Locate the cell with the specified text and output its [x, y] center coordinate. 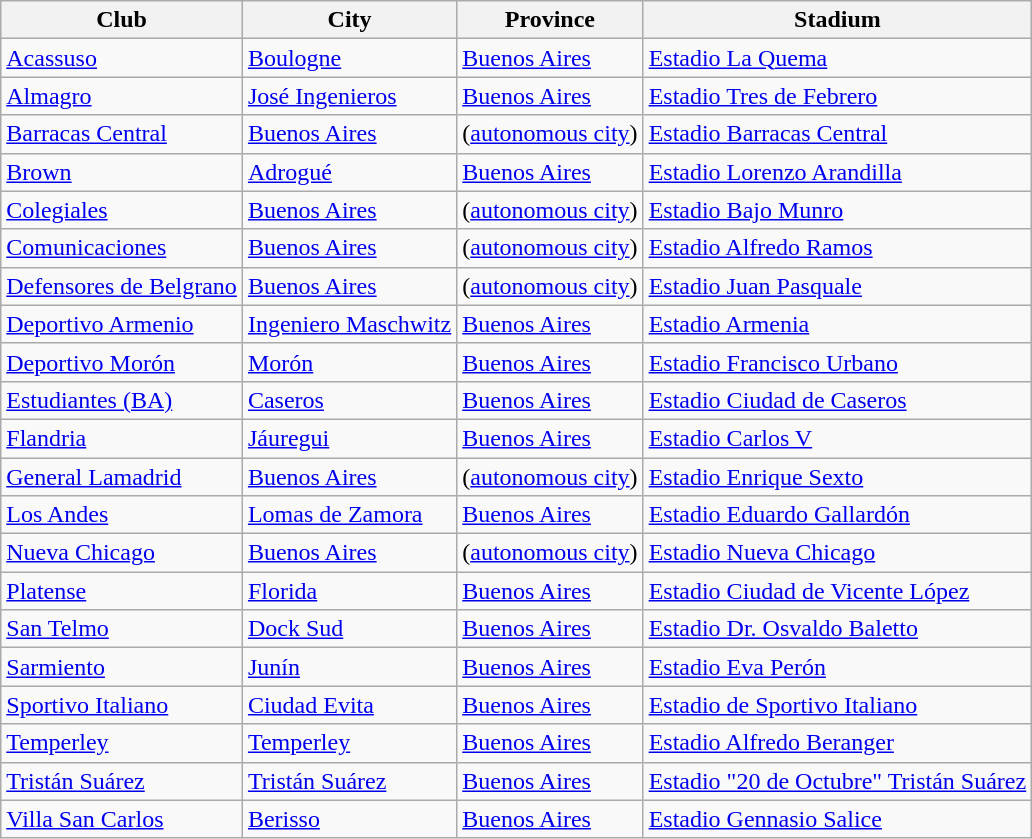
Estadio Armenia [838, 324]
Almagro [122, 96]
Deportivo Morón [122, 362]
Estadio Francisco Urbano [838, 362]
Estadio Carlos V [838, 438]
Defensores de Belgrano [122, 286]
Estudiantes (BA) [122, 400]
Estadio Alfredo Beranger [838, 743]
Estadio Eduardo Gallardón [838, 515]
Estadio Gennasio Salice [838, 819]
City [349, 20]
Florida [349, 591]
Estadio Barracas Central [838, 134]
Estadio Eva Perón [838, 667]
Estadio Nueva Chicago [838, 553]
Province [550, 20]
Club [122, 20]
Junín [349, 667]
Caseros [349, 400]
José Ingenieros [349, 96]
Estadio Tres de Febrero [838, 96]
Colegiales [122, 210]
Ciudad Evita [349, 705]
Estadio Ciudad de Vicente López [838, 591]
Villa San Carlos [122, 819]
Barracas Central [122, 134]
Deportivo Armenio [122, 324]
Estadio "20 de Octubre" Tristán Suárez [838, 781]
Estadio Lorenzo Arandilla [838, 172]
Jáuregui [349, 438]
Flandria [122, 438]
Morón [349, 362]
Lomas de Zamora [349, 515]
Boulogne [349, 58]
Comunicaciones [122, 248]
Platense [122, 591]
Estadio Ciudad de Caseros [838, 400]
Estadio de Sportivo Italiano [838, 705]
San Telmo [122, 629]
Acassuso [122, 58]
Sarmiento [122, 667]
Estadio Dr. Osvaldo Baletto [838, 629]
Ingeniero Maschwitz [349, 324]
Estadio Bajo Munro [838, 210]
Estadio Enrique Sexto [838, 477]
Estadio Juan Pasquale [838, 286]
Estadio La Quema [838, 58]
Sportivo Italiano [122, 705]
Dock Sud [349, 629]
Brown [122, 172]
Estadio Alfredo Ramos [838, 248]
General Lamadrid [122, 477]
Stadium [838, 20]
Adrogué [349, 172]
Berisso [349, 819]
Los Andes [122, 515]
Nueva Chicago [122, 553]
